Determine the [X, Y] coordinate at the center of the cell enclosing the given text.  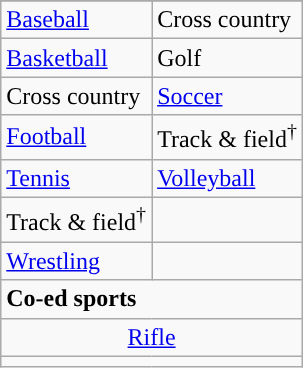
Tennis [76, 178]
Volleyball [228, 178]
Soccer [228, 96]
Football [76, 138]
Co-ed sports [152, 299]
Rifle [152, 337]
Golf [228, 58]
Basketball [76, 58]
Wrestling [76, 261]
Baseball [76, 20]
